Identify which cell holds the provided text, then report its (x, y) central coordinate. 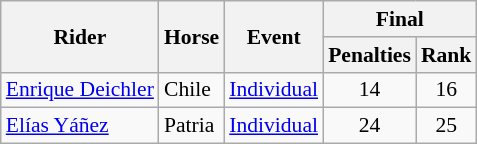
14 (370, 90)
Chile (192, 90)
16 (446, 90)
24 (370, 126)
Final (400, 19)
Rank (446, 55)
25 (446, 126)
Elías Yáñez (80, 126)
Rider (80, 36)
Penalties (370, 55)
Patria (192, 126)
Horse (192, 36)
Enrique Deichler (80, 90)
Event (274, 36)
